Detect which cell encompasses the target text, then output its [x, y] center coordinate. 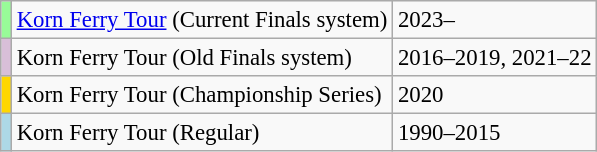
2023– [495, 20]
Korn Ferry Tour (Old Finals system) [202, 58]
1990–2015 [495, 133]
Korn Ferry Tour (Championship Series) [202, 95]
Korn Ferry Tour (Regular) [202, 133]
2020 [495, 95]
Korn Ferry Tour (Current Finals system) [202, 20]
2016–2019, 2021–22 [495, 58]
